Return the [X, Y] coordinate for the center point of the cell that contains the specified text.  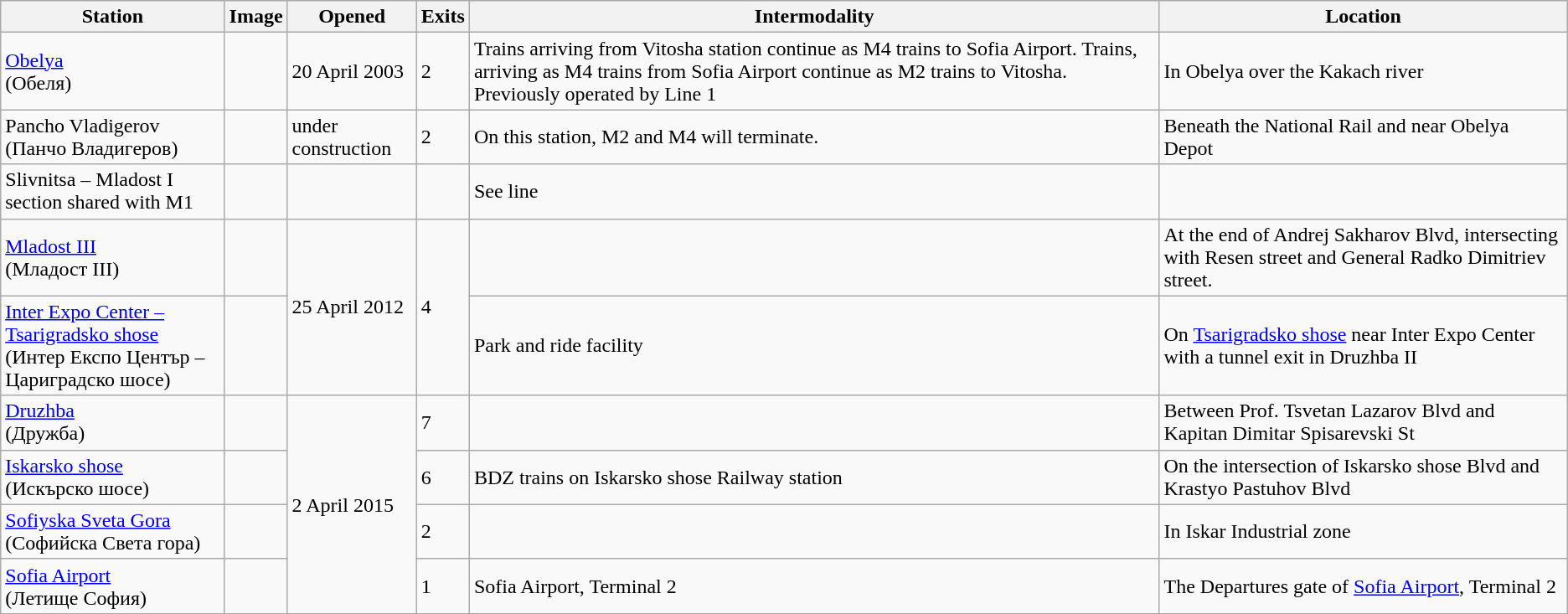
Slivnitsa – Mladost I section shared with M1 [112, 191]
20 April 2003 [352, 71]
2 April 2015 [352, 504]
7 [442, 422]
Location [1364, 17]
Iskarsko shose(Искърско шосе) [112, 477]
At the end of Andrej Sakharov Blvd, intersecting with Resen street and General Radko Dimitriev street. [1364, 257]
On the intersection of Iskarsko shose Blvd and Krastyo Pastuhov Blvd [1364, 477]
Between Prof. Tsvetan Lazarov Blvd and Kapitan Dimitar Spisarevski St [1364, 422]
under construction [352, 137]
6 [442, 477]
4 [442, 307]
Sofiyska Sveta Gora(Софийска Света гора) [112, 531]
Sofia Airport(Летище София) [112, 586]
25 April 2012 [352, 307]
Park and ride facility [814, 345]
Opened [352, 17]
Beneath the National Rail and near Obelya Depot [1364, 137]
On Tsarigradsko shose near Inter Expo Center with a tunnel exit in Druzhba II [1364, 345]
Inter Expo Center – Tsarigradsko shose(Интер Експо Център – Цариградско шосе) [112, 345]
BDZ trains on Iskarsko shose Railway station [814, 477]
Station [112, 17]
Pancho Vladigerov(Панчо Владигеров) [112, 137]
Mladost III(Младост III) [112, 257]
In Obelya over the Kakach river [1364, 71]
The Departures gate of Sofia Airport, Terminal 2 [1364, 586]
In Iskar Industrial zone [1364, 531]
See line [814, 191]
Sofia Airport, Terminal 2 [814, 586]
Druzhba(Дружба) [112, 422]
Intermodality [814, 17]
Image [256, 17]
1 [442, 586]
Obelya(Обеля) [112, 71]
On this station, M2 and M4 will terminate. [814, 137]
Exits [442, 17]
